Provide the (X, Y) coordinate of the cell's center where the given text is located.  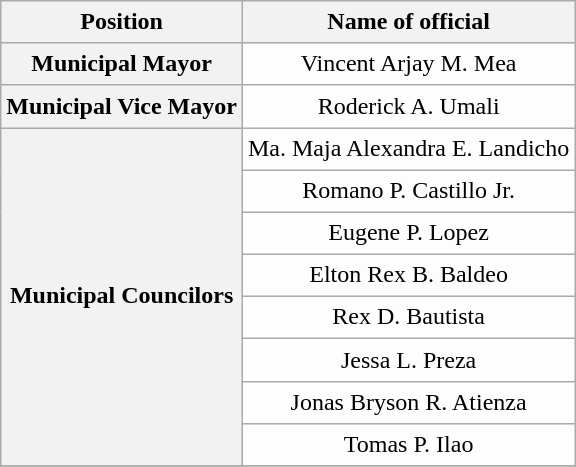
Jessa L. Preza (408, 360)
Municipal Mayor (122, 64)
Elton Rex B. Baldeo (408, 275)
Municipal Councilors (122, 297)
Vincent Arjay M. Mea (408, 64)
Position (122, 22)
Name of official (408, 22)
Eugene P. Lopez (408, 233)
Municipal Vice Mayor (122, 106)
Romano P. Castillo Jr. (408, 191)
Tomas P. Ilao (408, 444)
Roderick A. Umali (408, 106)
Jonas Bryson R. Atienza (408, 402)
Rex D. Bautista (408, 318)
Ma. Maja Alexandra E. Landicho (408, 149)
